Determine the (X, Y) coordinate at the center of the cell enclosing the given text.  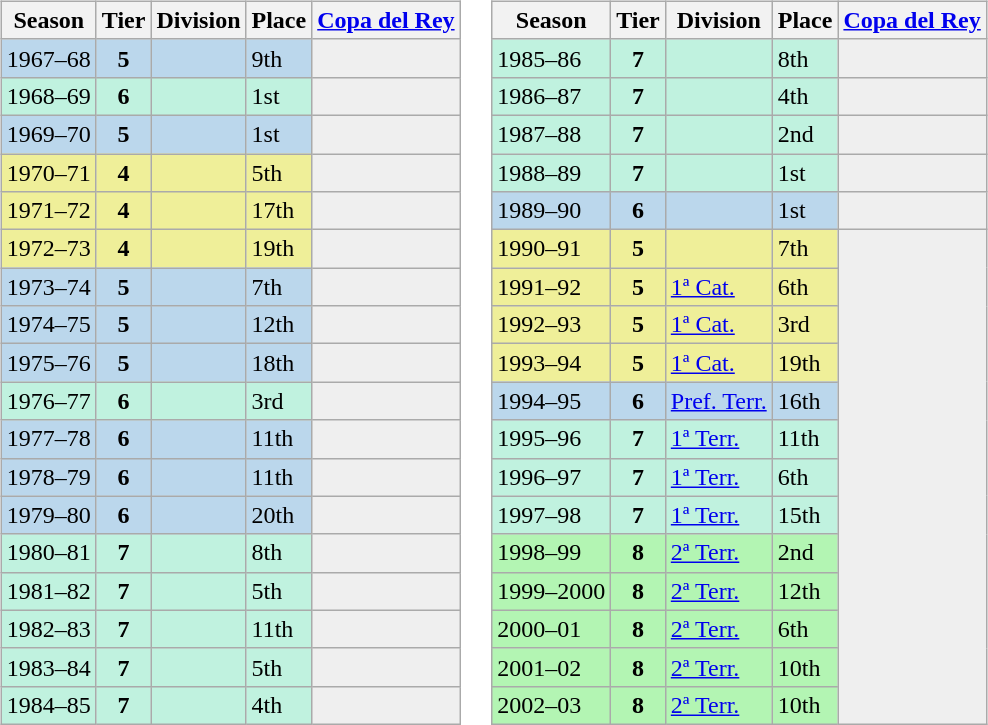
18th (279, 363)
1994–95 (552, 401)
2000–01 (552, 629)
17th (279, 211)
1995–96 (552, 439)
1971–72 (48, 211)
1999–2000 (552, 591)
1974–75 (48, 325)
1967–68 (48, 58)
1982–83 (48, 629)
1991–92 (552, 287)
1987–88 (552, 134)
1979–80 (48, 515)
9th (279, 58)
1977–78 (48, 439)
1997–98 (552, 515)
1969–70 (48, 134)
1981–82 (48, 591)
1983–84 (48, 667)
16th (805, 401)
2001–02 (552, 667)
1993–94 (552, 363)
1985–86 (552, 58)
20th (279, 515)
1984–85 (48, 705)
1976–77 (48, 401)
1998–99 (552, 553)
1996–97 (552, 477)
1972–73 (48, 249)
1980–81 (48, 553)
1992–93 (552, 325)
1970–71 (48, 173)
1975–76 (48, 363)
2002–03 (552, 705)
Pref. Terr. (718, 401)
1990–91 (552, 249)
1988–89 (552, 173)
1989–90 (552, 211)
1978–79 (48, 477)
1973–74 (48, 287)
1986–87 (552, 96)
15th (805, 515)
1968–69 (48, 96)
